Return [x, y] of the center of cell containing provided text 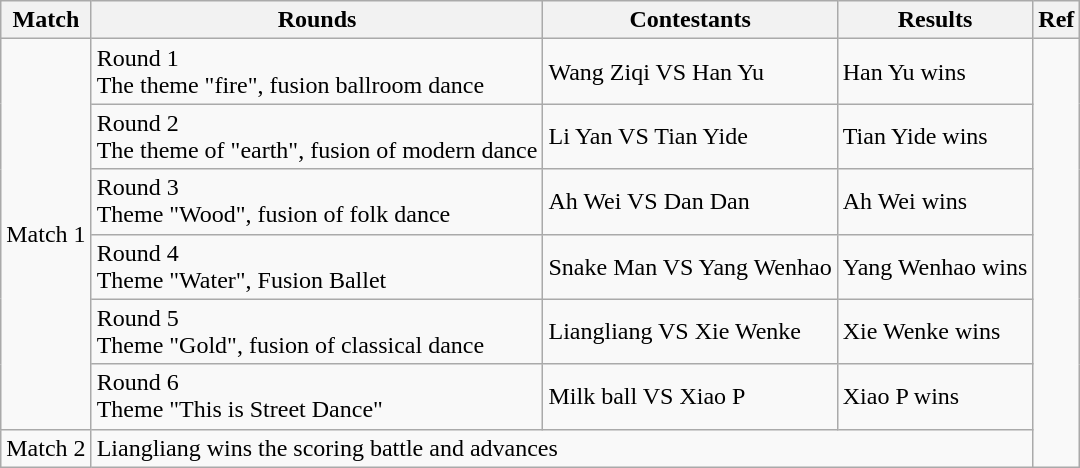
Results [935, 20]
Ah Wei wins [935, 202]
Match 1 [46, 234]
Liangliang VS Xie Wenke [690, 332]
Ref [1056, 20]
Round 1The theme "fire", fusion ballroom dance [317, 72]
Han Yu wins [935, 72]
Match [46, 20]
Yang Wenhao wins [935, 266]
Xiao P wins [935, 396]
Contestants [690, 20]
Round 6Theme "This is Street Dance" [317, 396]
Round 5Theme "Gold", fusion of classical dance [317, 332]
Xie Wenke wins [935, 332]
Snake Man VS Yang Wenhao [690, 266]
Round 2The theme of "earth", fusion of modern dance [317, 136]
Round 4Theme "Water", Fusion Ballet [317, 266]
Li Yan VS Tian Yide [690, 136]
Ah Wei VS Dan Dan [690, 202]
Wang Ziqi VS Han Yu [690, 72]
Rounds [317, 20]
Milk ball VS Xiao P [690, 396]
Match 2 [46, 448]
Round 3Theme "Wood", fusion of folk dance [317, 202]
Liangliang wins the scoring battle and advances [562, 448]
Tian Yide wins [935, 136]
